Find where the given text appears and provide that cell's center as [X, Y] coordinate. 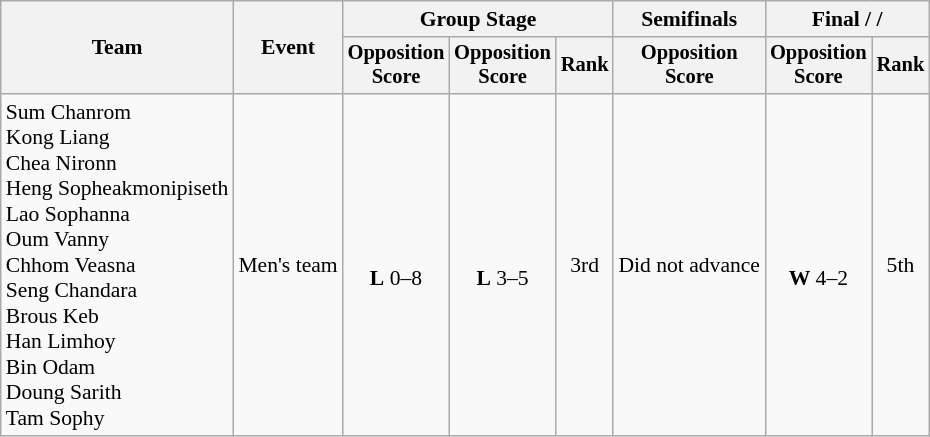
3rd [585, 265]
Semifinals [689, 19]
W 4–2 [818, 265]
Final / / [847, 19]
L 0–8 [396, 265]
Did not advance [689, 265]
L 3–5 [502, 265]
Group Stage [478, 19]
Men's team [288, 265]
Sum ChanromKong LiangChea NironnHeng SopheakmonipisethLao SophannaOum VannyChhom VeasnaSeng ChandaraBrous KebHan LimhoyBin OdamDoung SarithTam Sophy [118, 265]
5th [901, 265]
Team [118, 48]
Event [288, 48]
